Scan for the cell matching the given text and deliver its (x, y) coordinate at center. 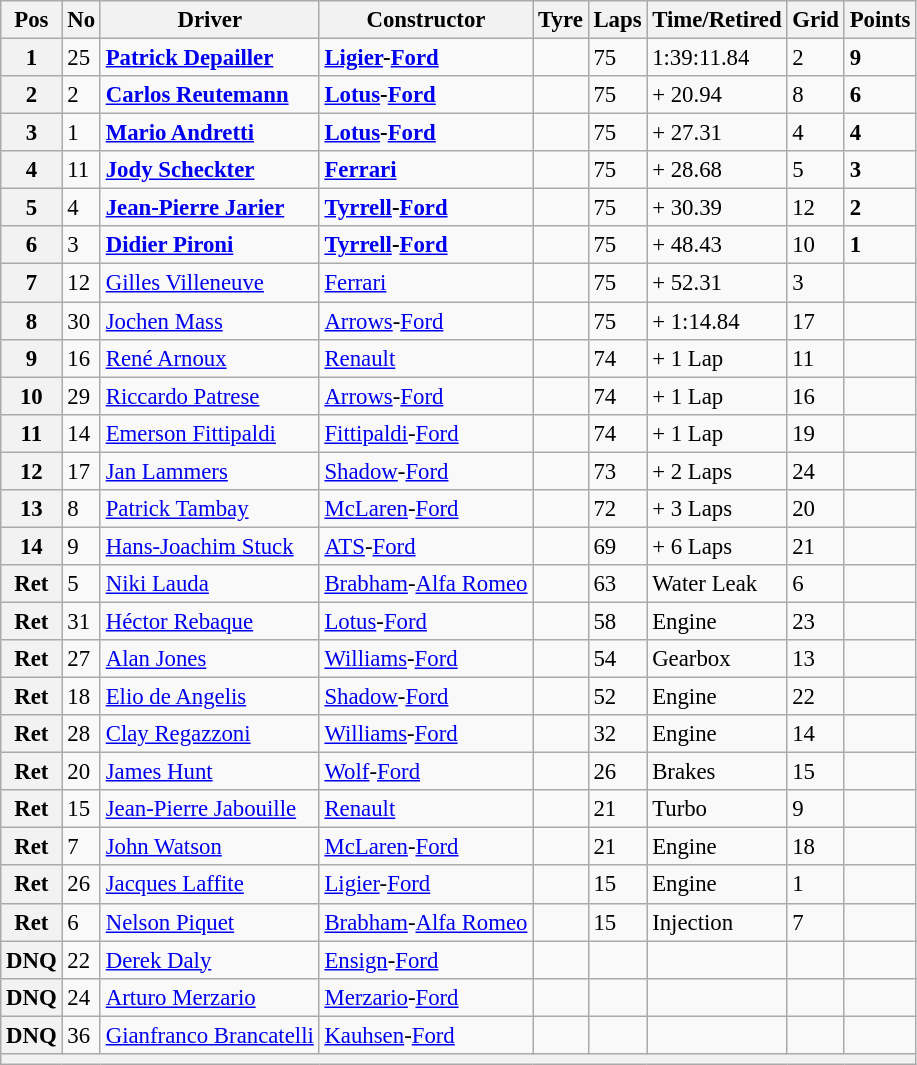
Jacques Laffite (210, 885)
+ 28.68 (717, 170)
30 (81, 321)
+ 27.31 (717, 133)
69 (618, 546)
+ 30.39 (717, 208)
+ 52.31 (717, 283)
31 (81, 621)
28 (81, 734)
Jean-Pierre Jabouille (210, 809)
36 (81, 1035)
Jean-Pierre Jarier (210, 208)
29 (81, 396)
James Hunt (210, 772)
Elio de Angelis (210, 697)
Héctor Rebaque (210, 621)
Pos (32, 20)
Jody Scheckter (210, 170)
Points (880, 20)
Nelson Piquet (210, 922)
Tyre (560, 20)
Kauhsen-Ford (426, 1035)
23 (816, 621)
John Watson (210, 847)
Time/Retired (717, 20)
63 (618, 584)
+ 1:14.84 (717, 321)
Laps (618, 20)
Niki Lauda (210, 584)
58 (618, 621)
Patrick Tambay (210, 509)
27 (81, 659)
Carlos Reutemann (210, 95)
25 (81, 58)
Clay Regazzoni (210, 734)
Fittipaldi-Ford (426, 433)
Brakes (717, 772)
Driver (210, 20)
Injection (717, 922)
Water Leak (717, 584)
+ 6 Laps (717, 546)
Hans-Joachim Stuck (210, 546)
+ 48.43 (717, 245)
Wolf-Ford (426, 772)
Constructor (426, 20)
Derek Daly (210, 960)
Merzario-Ford (426, 997)
72 (618, 509)
Turbo (717, 809)
Emerson Fittipaldi (210, 433)
+ 20.94 (717, 95)
Mario Andretti (210, 133)
Gilles Villeneuve (210, 283)
Patrick Depailler (210, 58)
Gianfranco Brancatelli (210, 1035)
No (81, 20)
+ 2 Laps (717, 471)
32 (618, 734)
1:39:11.84 (717, 58)
ATS-Ford (426, 546)
Grid (816, 20)
René Arnoux (210, 358)
54 (618, 659)
52 (618, 697)
Riccardo Patrese (210, 396)
Alan Jones (210, 659)
Jochen Mass (210, 321)
Gearbox (717, 659)
Didier Pironi (210, 245)
19 (816, 433)
+ 3 Laps (717, 509)
73 (618, 471)
Ensign-Ford (426, 960)
Arturo Merzario (210, 997)
Jan Lammers (210, 471)
